Determine the [X, Y] coordinate at the center of the cell enclosing the given text.  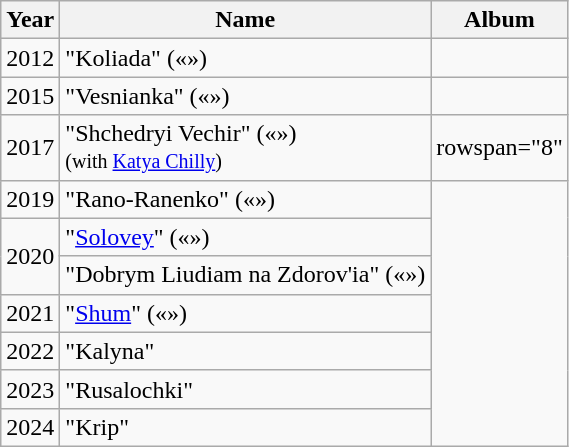
"Shchedryi Vechir" («»)(with Katya Chilly) [246, 148]
2023 [30, 389]
"Rusalochki" [246, 389]
2015 [30, 96]
2022 [30, 351]
Name [246, 20]
Year [30, 20]
2020 [30, 256]
rowspan="8" [500, 148]
Album [500, 20]
"Koliada" («») [246, 58]
2012 [30, 58]
"Kalyna" [246, 351]
"Krip" [246, 427]
"Vesnianka" («») [246, 96]
2024 [30, 427]
2021 [30, 313]
2017 [30, 148]
2019 [30, 199]
"Solovey" («») [246, 237]
"Shum" («») [246, 313]
"Dobrym Liudiam na Zdorov'ia" («») [246, 275]
"Rano-Ranenko" («») [246, 199]
